Locate the cell with the specified text and output its [x, y] center coordinate. 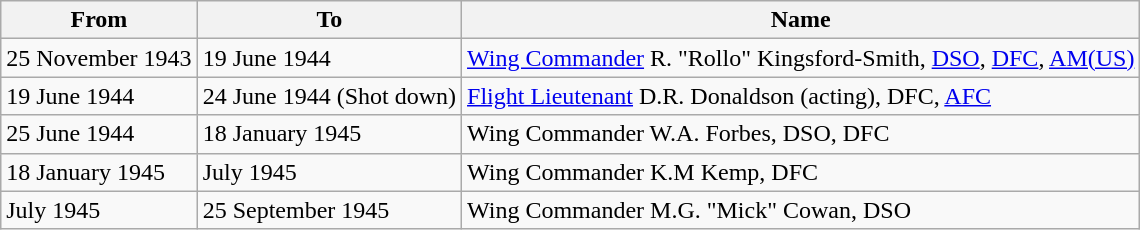
To [329, 20]
Wing Commander M.G. "Mick" Cowan, DSO [801, 210]
From [99, 20]
Wing Commander R. "Rollo" Kingsford-Smith, DSO, DFC, AM(US) [801, 58]
24 June 1944 (Shot down) [329, 96]
25 June 1944 [99, 134]
25 November 1943 [99, 58]
Wing Commander W.A. Forbes, DSO, DFC [801, 134]
25 September 1945 [329, 210]
Flight Lieutenant D.R. Donaldson (acting), DFC, AFC [801, 96]
Name [801, 20]
Wing Commander K.M Kemp, DFC [801, 172]
